Pinpoint the cell where the given text exists, returning its [X, Y] midpoint coordinate. 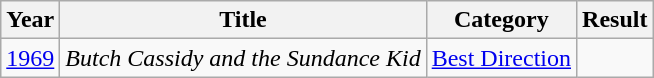
Result [615, 20]
Category [501, 20]
1969 [30, 58]
Year [30, 20]
Title [243, 20]
Best Direction [501, 58]
Butch Cassidy and the Sundance Kid [243, 58]
